Identify which cell holds the provided text, then report its (x, y) central coordinate. 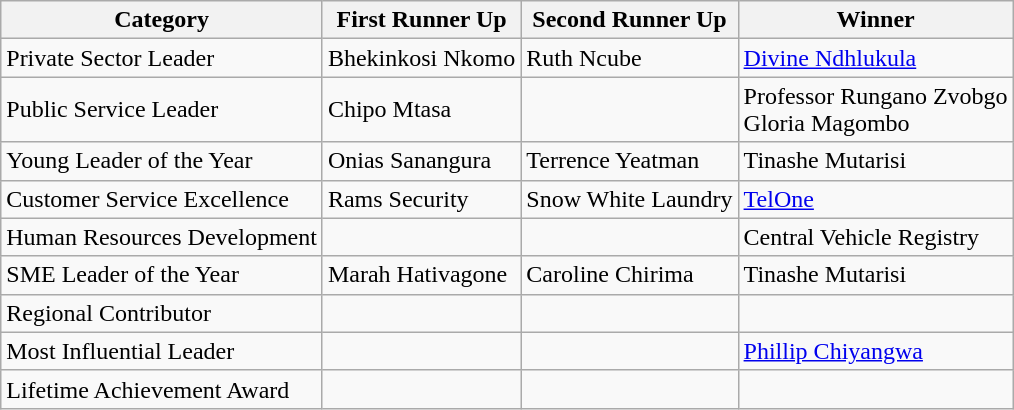
Winner (876, 20)
Young Leader of the Year (162, 161)
Private Sector Leader (162, 58)
Human Resources Development (162, 237)
Regional Contributor (162, 313)
Caroline Chirima (630, 275)
Most Influential Leader (162, 351)
SME Leader of the Year (162, 275)
Public Service Leader (162, 110)
Chipo Mtasa (421, 110)
TelOne (876, 199)
Snow White Laundry (630, 199)
Phillip Chiyangwa (876, 351)
Lifetime Achievement Award (162, 389)
Rams Security (421, 199)
First Runner Up (421, 20)
Marah Hativagone (421, 275)
Bhekinkosi Nkomo (421, 58)
Professor Rungano ZvobgoGloria Magombo (876, 110)
Terrence Yeatman (630, 161)
Customer Service Excellence (162, 199)
Ruth Ncube (630, 58)
Category (162, 20)
Second Runner Up (630, 20)
Central Vehicle Registry (876, 237)
Divine Ndhlukula (876, 58)
Onias Sanangura (421, 161)
